From the cell containing the given text, extract its center point as (X, Y) coordinate. 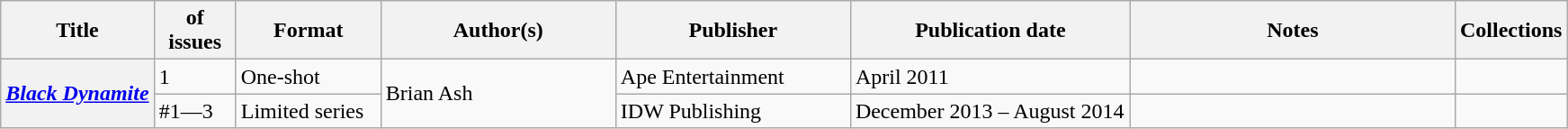
Format (308, 31)
Publisher (732, 31)
One-shot (308, 77)
Limited series (308, 111)
December 2013 – August 2014 (990, 111)
Brian Ash (498, 94)
Publication date (990, 31)
April 2011 (990, 77)
Title (77, 31)
Ape Entertainment (732, 77)
IDW Publishing (732, 111)
#1—3 (194, 111)
Collections (1510, 31)
of issues (194, 31)
1 (194, 77)
Notes (1292, 31)
Author(s) (498, 31)
Black Dynamite (77, 94)
